Detect which cell encompasses the target text, then output its (X, Y) center coordinate. 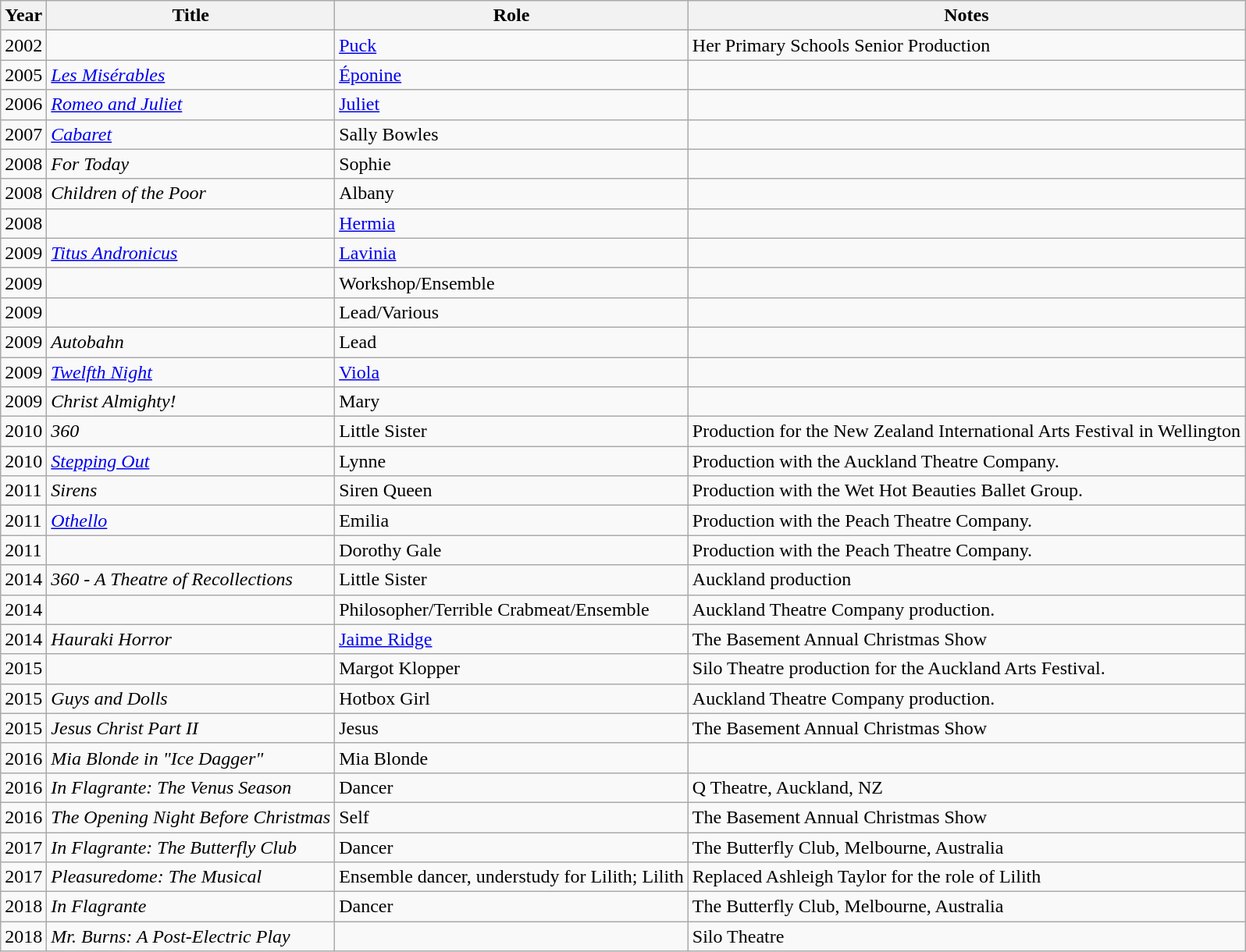
Albany (512, 194)
Q Theatre, Auckland, NZ (967, 787)
Romeo and Juliet (190, 105)
In Flagrante: The Butterfly Club (190, 847)
360 - A Theatre of Recollections (190, 580)
2006 (23, 105)
Self (512, 817)
Viola (512, 372)
Production with the Wet Hot Beauties Ballet Group. (967, 491)
In Flagrante (190, 907)
Notes (967, 16)
Les Misérables (190, 75)
Production for the New Zealand International Arts Festival in Wellington (967, 432)
Christ Almighty! (190, 402)
Pleasuredome: The Musical (190, 877)
Sophie (512, 164)
Puck (512, 45)
2002 (23, 45)
Autobahn (190, 342)
Workshop/Ensemble (512, 282)
Role (512, 16)
Cabaret (190, 134)
Auckland production (967, 580)
Stepping Out (190, 461)
Guys and Dolls (190, 698)
Silo Theatre (967, 936)
Year (23, 16)
Éponine (512, 75)
Sirens (190, 491)
Mia Blonde (512, 758)
Replaced Ashleigh Taylor for the role of Lilith (967, 877)
Lead (512, 342)
Hotbox Girl (512, 698)
Lavinia (512, 253)
Production with the Auckland Theatre Company. (967, 461)
Sally Bowles (512, 134)
Philosopher/Terrible Crabmeat/Ensemble (512, 609)
360 (190, 432)
Mary (512, 402)
Ensemble dancer, understudy for Lilith; Lilith (512, 877)
Siren Queen (512, 491)
Lead/Various (512, 312)
In Flagrante: The Venus Season (190, 787)
2007 (23, 134)
Children of the Poor (190, 194)
Jesus Christ Part II (190, 728)
Othello (190, 520)
Jaime Ridge (512, 639)
Emilia (512, 520)
Silo Theatre production for the Auckland Arts Festival. (967, 669)
Title (190, 16)
Jesus (512, 728)
2005 (23, 75)
Mia Blonde in "Ice Dagger" (190, 758)
Juliet (512, 105)
Her Primary Schools Senior Production (967, 45)
For Today (190, 164)
Mr. Burns: A Post-Electric Play (190, 936)
Hermia (512, 223)
Twelfth Night (190, 372)
Titus Andronicus (190, 253)
The Opening Night Before Christmas (190, 817)
Hauraki Horror (190, 639)
Dorothy Gale (512, 550)
Lynne (512, 461)
Margot Klopper (512, 669)
